From the cell containing the given text, extract its center point as (x, y) coordinate. 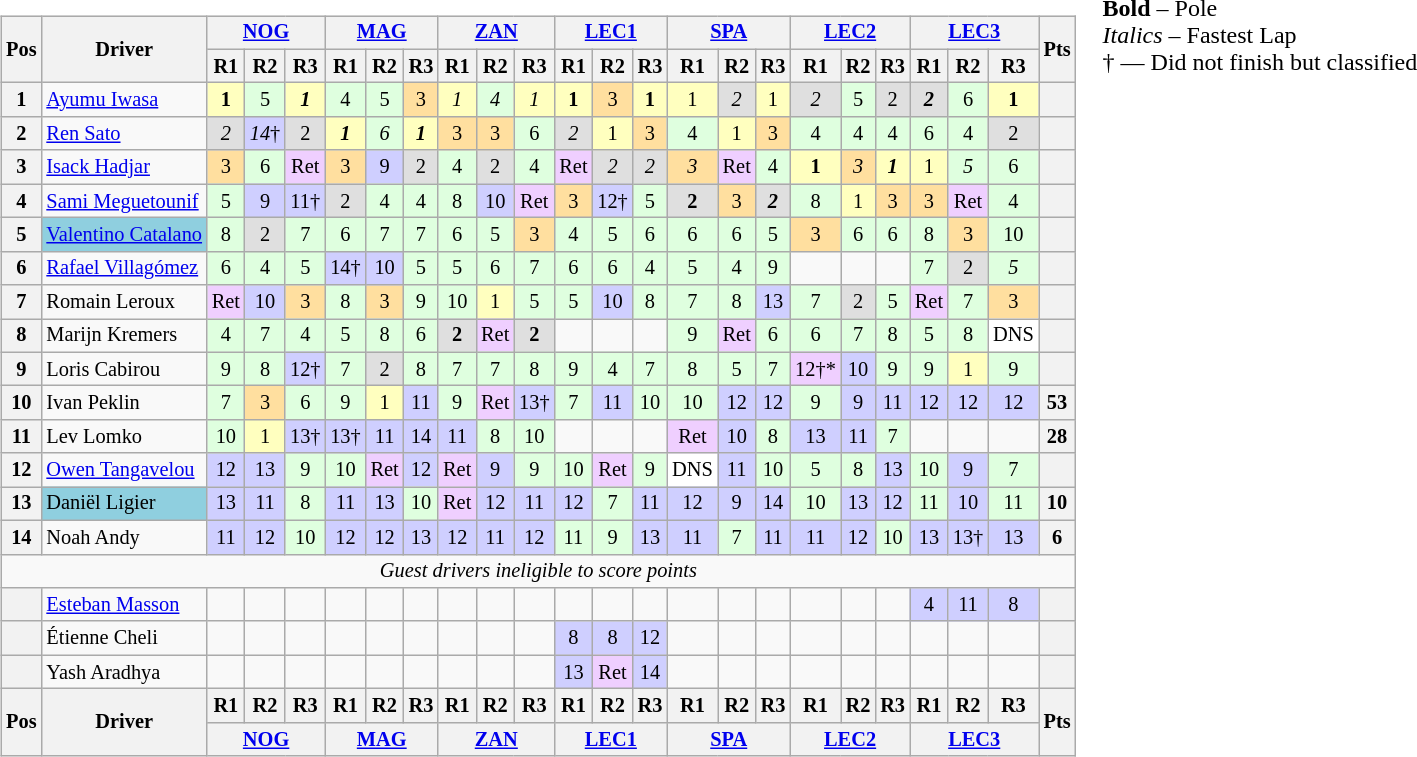
11† (305, 201)
28 (1058, 437)
Valentino Catalano (124, 235)
Étienne Cheli (124, 638)
Rafael Villagómez (124, 268)
Owen Tangavelou (124, 470)
Esteban Masson (124, 605)
Lev Lomko (124, 437)
Daniël Ligier (124, 504)
Loris Cabirou (124, 369)
Romain Leroux (124, 302)
Sami Meguetounif (124, 201)
Ivan Peklin (124, 403)
Marijn Kremers (124, 336)
Isack Hadjar (124, 167)
Ayumu Iwasa (124, 100)
53 (1058, 403)
Yash Aradhya (124, 672)
Ren Sato (124, 134)
Noah Andy (124, 537)
Guest drivers ineligible to score points (538, 571)
12†* (815, 369)
